Search for the cell housing the specified text and yield its [X, Y] center coordinate. 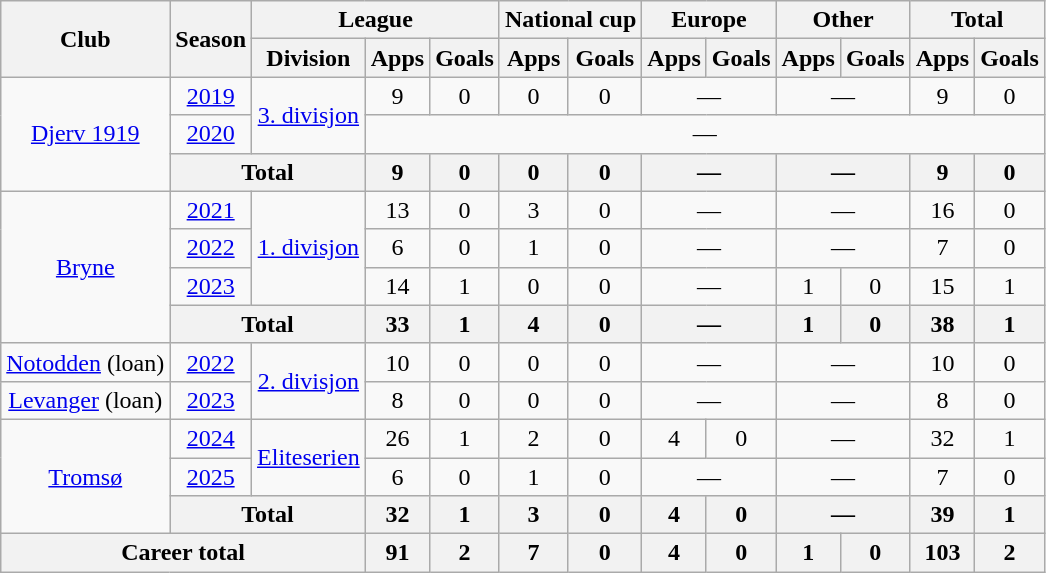
39 [942, 515]
Career total [183, 553]
103 [942, 553]
16 [942, 210]
26 [397, 438]
Europe [709, 20]
Eliteserien [309, 457]
14 [397, 286]
Season [211, 39]
13 [397, 210]
38 [942, 324]
2025 [211, 477]
Notodden (loan) [86, 362]
91 [397, 553]
National cup [570, 20]
3. divisjon [309, 115]
1. divisjon [309, 248]
Division [309, 58]
Club [86, 39]
15 [942, 286]
2024 [211, 438]
2019 [211, 96]
League [376, 20]
2. divisjon [309, 381]
2020 [211, 134]
33 [397, 324]
Other [843, 20]
Tromsø [86, 476]
2021 [211, 210]
Bryne [86, 267]
Levanger (loan) [86, 400]
Djerv 1919 [86, 134]
